Output the [x, y] coordinate of the center of the cell containing the given text.  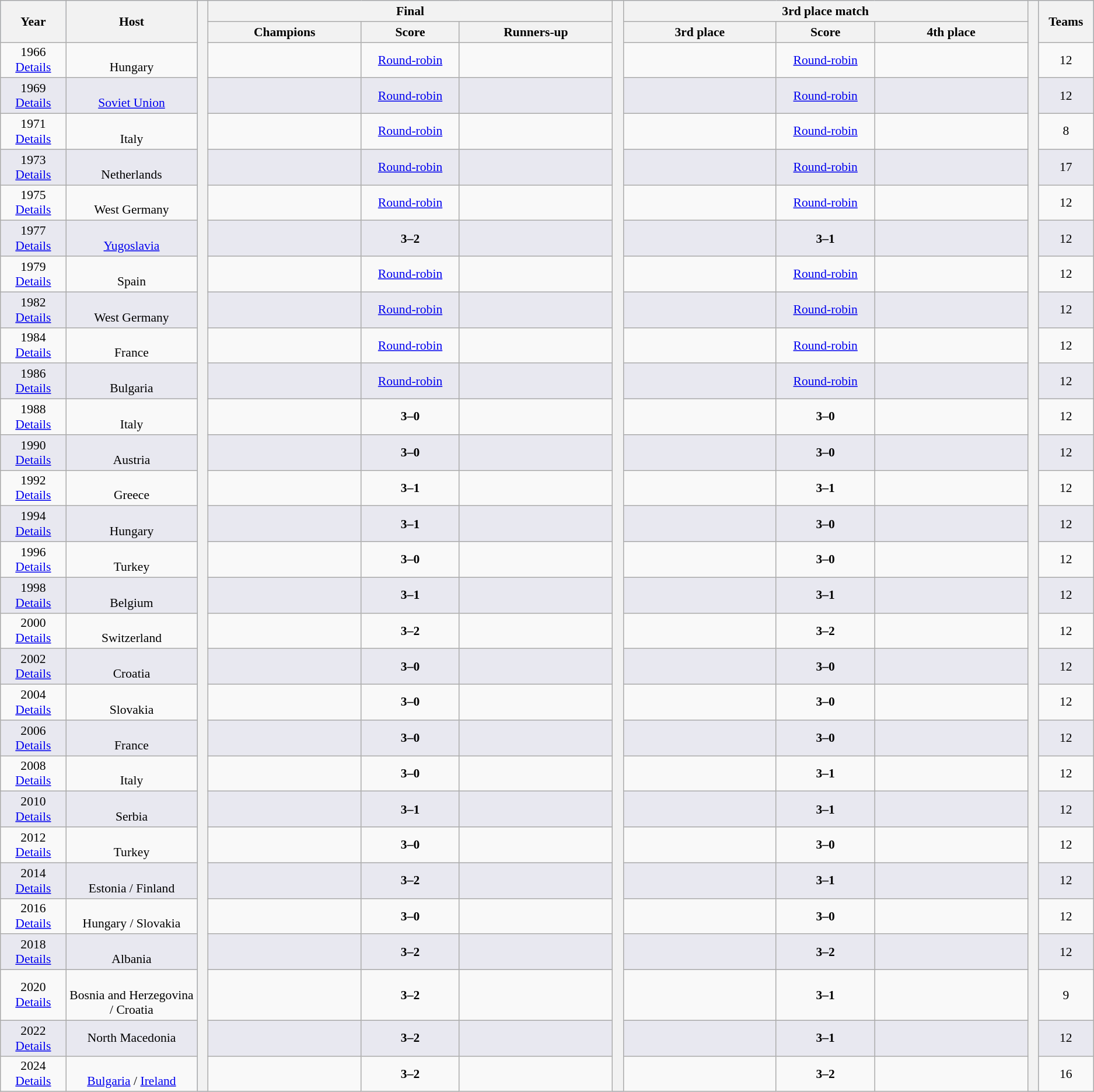
Runners-up [536, 32]
4th place [951, 32]
1984Details [33, 346]
Hungary / Slovakia [132, 916]
3rd place [700, 32]
17 [1066, 167]
2010Details [33, 809]
Year [33, 21]
2000Details [33, 630]
1998Details [33, 595]
Bosnia and Herzegovina / Croatia [132, 996]
North Macedonia [132, 1038]
1986Details [33, 382]
2002Details [33, 667]
Spain [132, 274]
Soviet Union [132, 96]
Host [132, 21]
1966Details [33, 60]
1969Details [33, 96]
Bulgaria / Ireland [132, 1074]
Estonia / Finland [132, 880]
1973Details [33, 167]
16 [1066, 1074]
Austria [132, 453]
1979Details [33, 274]
Albania [132, 953]
2016Details [33, 916]
1975Details [33, 203]
9 [1066, 996]
3rd place match [825, 11]
8 [1066, 132]
Greece [132, 488]
2014Details [33, 880]
1992Details [33, 488]
Teams [1066, 21]
Switzerland [132, 630]
2008Details [33, 774]
Serbia [132, 809]
2012Details [33, 845]
1988Details [33, 417]
Netherlands [132, 167]
Slovakia [132, 703]
1977Details [33, 238]
Champions [285, 32]
Yugoslavia [132, 238]
Final [411, 11]
1990Details [33, 453]
1994Details [33, 524]
1971Details [33, 132]
2024Details [33, 1074]
1996Details [33, 559]
Bulgaria [132, 382]
2018Details [33, 953]
2004Details [33, 703]
2006Details [33, 738]
1982Details [33, 309]
Croatia [132, 667]
2020Details [33, 996]
Belgium [132, 595]
2022Details [33, 1038]
